Determine the [x, y] coordinate at the center of the cell enclosing the given text.  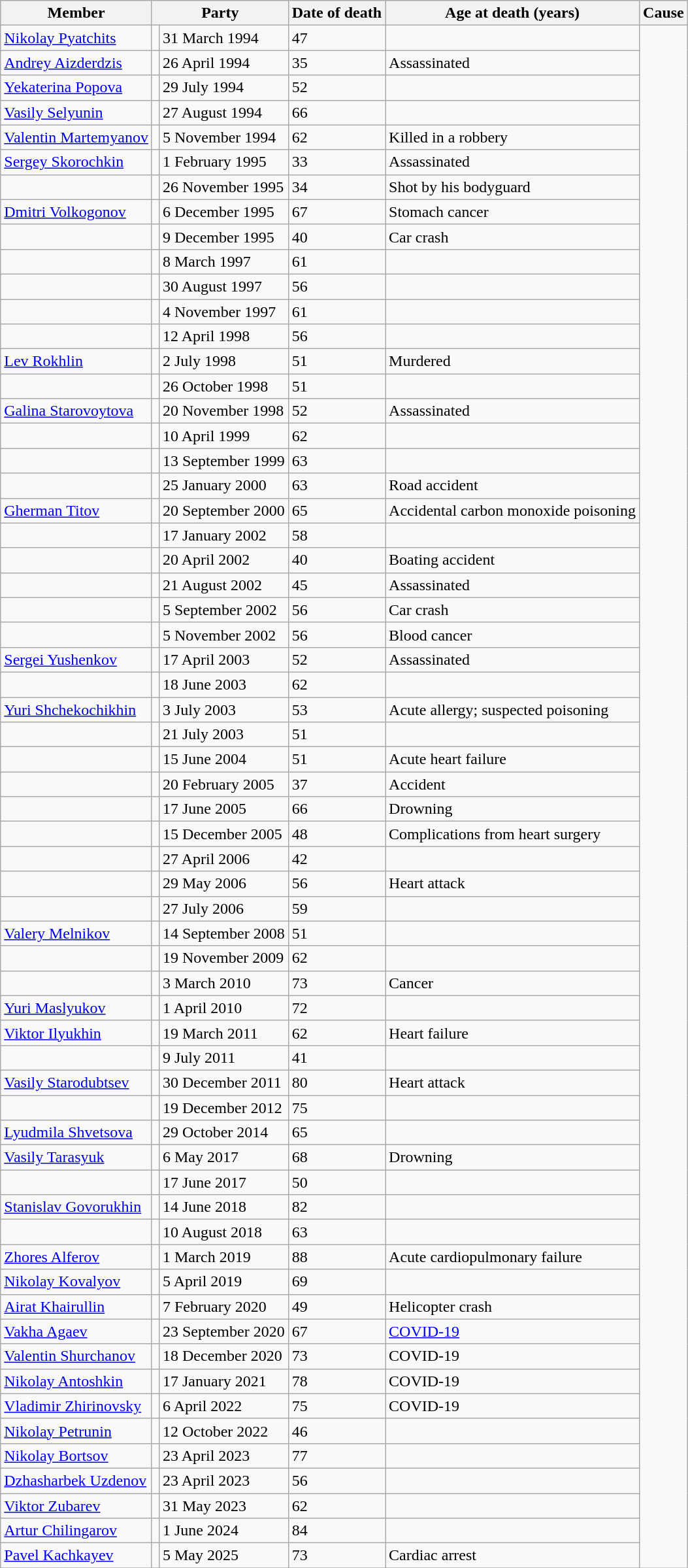
21 July 2003 [223, 735]
34 [336, 187]
29 May 2006 [223, 884]
19 November 2009 [223, 958]
Boating accident [512, 560]
Nikolay Kovalyov [76, 1282]
Sergei Yushenkov [76, 659]
Artur Chilingarov [76, 1531]
29 July 1994 [223, 88]
9 December 1995 [223, 237]
68 [336, 1158]
3 March 2010 [223, 983]
1 February 1995 [223, 162]
29 October 2014 [223, 1133]
7 February 2020 [223, 1307]
17 January 2002 [223, 535]
Airat Khairullin [76, 1307]
26 April 1994 [223, 63]
Pavel Kachkayev [76, 1556]
20 April 2002 [223, 560]
Killed in a robbery [512, 137]
80 [336, 1082]
Zhores Alferov [76, 1257]
84 [336, 1531]
Cardiac arrest [512, 1556]
88 [336, 1257]
Yuri Maslyukov [76, 1008]
47 [336, 38]
14 September 2008 [223, 933]
6 December 1995 [223, 212]
4 November 1997 [223, 312]
58 [336, 535]
18 June 2003 [223, 684]
13 September 1999 [223, 461]
1 March 2019 [223, 1257]
5 November 2002 [223, 635]
12 October 2022 [223, 1431]
Heart failure [512, 1033]
27 August 1994 [223, 112]
26 November 1995 [223, 187]
Acute cardiopulmonary failure [512, 1257]
Vladimir Zhirinovsky [76, 1406]
78 [336, 1381]
45 [336, 585]
Andrey Aizderdzis [76, 63]
17 June 2005 [223, 809]
Nikolay Pyatchits [76, 38]
Vasily Selyunin [76, 112]
31 May 2023 [223, 1505]
49 [336, 1307]
25 January 2000 [223, 486]
20 November 1998 [223, 411]
5 November 1994 [223, 137]
37 [336, 784]
2 July 1998 [223, 361]
Nikolay Antoshkin [76, 1381]
Helicopter crash [512, 1307]
Acute allergy; suspected poisoning [512, 709]
23 September 2020 [223, 1331]
77 [336, 1456]
30 December 2011 [223, 1082]
Cancer [512, 983]
Yuri Shchekochikhin [76, 709]
33 [336, 162]
3 July 2003 [223, 709]
Murdered [512, 361]
72 [336, 1008]
12 April 1998 [223, 337]
Accidental carbon monoxide poisoning [512, 510]
59 [336, 909]
27 April 2006 [223, 859]
Dzhasharbek Uzdenov [76, 1480]
53 [336, 709]
19 December 2012 [223, 1108]
10 August 2018 [223, 1232]
Cause [664, 13]
6 April 2022 [223, 1406]
27 July 2006 [223, 909]
5 September 2002 [223, 610]
Lyudmila Shvetsova [76, 1133]
Age at death (years) [512, 13]
46 [336, 1431]
Valery Melnikov [76, 933]
17 April 2003 [223, 659]
9 July 2011 [223, 1058]
31 March 1994 [223, 38]
Acute heart failure [512, 759]
Viktor Zubarev [76, 1505]
Road accident [512, 486]
17 June 2017 [223, 1182]
Blood cancer [512, 635]
26 October 1998 [223, 386]
50 [336, 1182]
Member [76, 13]
Viktor Ilyukhin [76, 1033]
Vakha Agaev [76, 1331]
Galina Starovoytova [76, 411]
18 December 2020 [223, 1356]
Vasily Starodubtsev [76, 1082]
Shot by his bodyguard [512, 187]
20 February 2005 [223, 784]
1 April 2010 [223, 1008]
10 April 1999 [223, 436]
Stomach cancer [512, 212]
42 [336, 859]
Dmitri Volkogonov [76, 212]
15 June 2004 [223, 759]
15 December 2005 [223, 834]
Complications from heart surgery [512, 834]
Gherman Titov [76, 510]
Nikolay Petrunin [76, 1431]
Party [220, 13]
35 [336, 63]
Yekaterina Popova [76, 88]
Accident [512, 784]
20 September 2000 [223, 510]
21 August 2002 [223, 585]
Valentin Shurchanov [76, 1356]
Sergey Skorochkin [76, 162]
Lev Rokhlin [76, 361]
17 January 2021 [223, 1381]
1 June 2024 [223, 1531]
69 [336, 1282]
30 August 1997 [223, 286]
14 June 2018 [223, 1207]
Nikolay Bortsov [76, 1456]
48 [336, 834]
6 May 2017 [223, 1158]
Valentin Martemyanov [76, 137]
Stanislav Govorukhin [76, 1207]
19 March 2011 [223, 1033]
82 [336, 1207]
Date of death [336, 13]
5 April 2019 [223, 1282]
41 [336, 1058]
Vasily Tarasyuk [76, 1158]
5 May 2025 [223, 1556]
8 March 1997 [223, 261]
